Output the (x, y) coordinate of the center of the cell containing the given text.  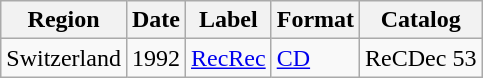
Region (64, 20)
RecRec (229, 58)
Switzerland (64, 58)
1992 (156, 58)
Label (229, 20)
Format (315, 20)
CD (315, 58)
Catalog (421, 20)
Date (156, 20)
ReCDec 53 (421, 58)
